From the cell containing the given text, extract its center point as [x, y] coordinate. 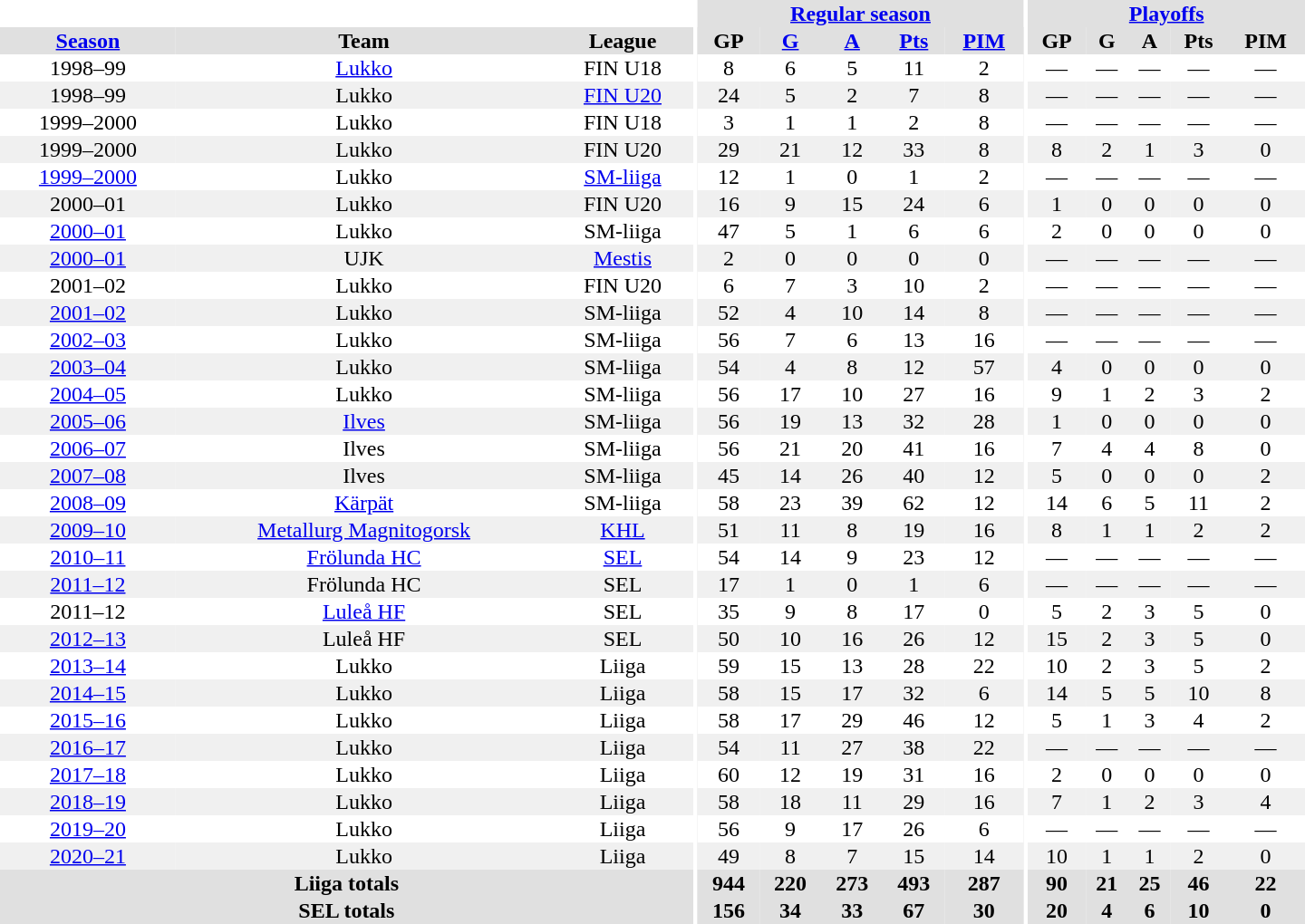
38 [913, 747]
Season [88, 41]
Liiga totals [346, 883]
SEL totals [346, 910]
50 [729, 639]
Kärpät [364, 503]
30 [984, 910]
2003–04 [88, 367]
35 [729, 611]
31 [913, 775]
39 [852, 503]
UJK [364, 258]
2004–05 [88, 394]
62 [913, 503]
Playoffs [1166, 14]
47 [729, 231]
2019–20 [88, 829]
2017–18 [88, 775]
34 [790, 910]
2012–13 [88, 639]
57 [984, 367]
KHL [622, 530]
2013–14 [88, 666]
40 [913, 476]
2006–07 [88, 448]
493 [913, 883]
287 [984, 883]
2018–19 [88, 802]
2008–09 [88, 503]
220 [790, 883]
League [622, 41]
Mestis [622, 258]
2010–11 [88, 557]
41 [913, 448]
2002–03 [88, 340]
2016–17 [88, 747]
2014–15 [88, 693]
67 [913, 910]
2009–10 [88, 530]
Team [364, 41]
Regular season [861, 14]
49 [729, 856]
2020–21 [88, 856]
90 [1057, 883]
156 [729, 910]
51 [729, 530]
2015–16 [88, 720]
60 [729, 775]
52 [729, 313]
25 [1149, 883]
944 [729, 883]
59 [729, 666]
2007–08 [88, 476]
273 [852, 883]
18 [790, 802]
45 [729, 476]
Metallurg Magnitogorsk [364, 530]
2005–06 [88, 421]
